Determine the [X, Y] coordinate at the center of the cell enclosing the given text.  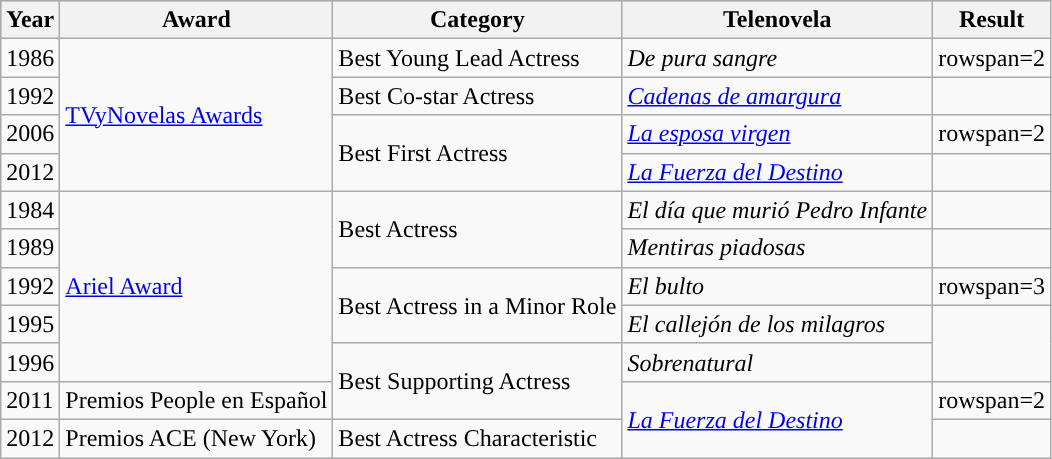
Best Supporting Actress [478, 381]
TVyNovelas Awards [196, 115]
El bulto [778, 286]
1984 [30, 210]
1986 [30, 58]
1989 [30, 248]
2006 [30, 134]
Telenovela [778, 20]
Best First Actress [478, 153]
Ariel Award [196, 286]
Best Actress in a Minor Role [478, 305]
Result [992, 20]
Award [196, 20]
Mentiras piadosas [778, 248]
El callejón de los milagros [778, 324]
Cadenas de amargura [778, 96]
Best Actress Characteristic [478, 438]
Best Young Lead Actress [478, 58]
1995 [30, 324]
2011 [30, 400]
Sobrenatural [778, 362]
El día que murió Pedro Infante [778, 210]
De pura sangre [778, 58]
1996 [30, 362]
Year [30, 20]
Premios People en Español [196, 400]
Best Co-star Actress [478, 96]
rowspan=3 [992, 286]
Premios ACE (New York) [196, 438]
La esposa virgen [778, 134]
Category [478, 20]
Best Actress [478, 229]
